Pinpoint the cell where the given text exists, returning its (X, Y) midpoint coordinate. 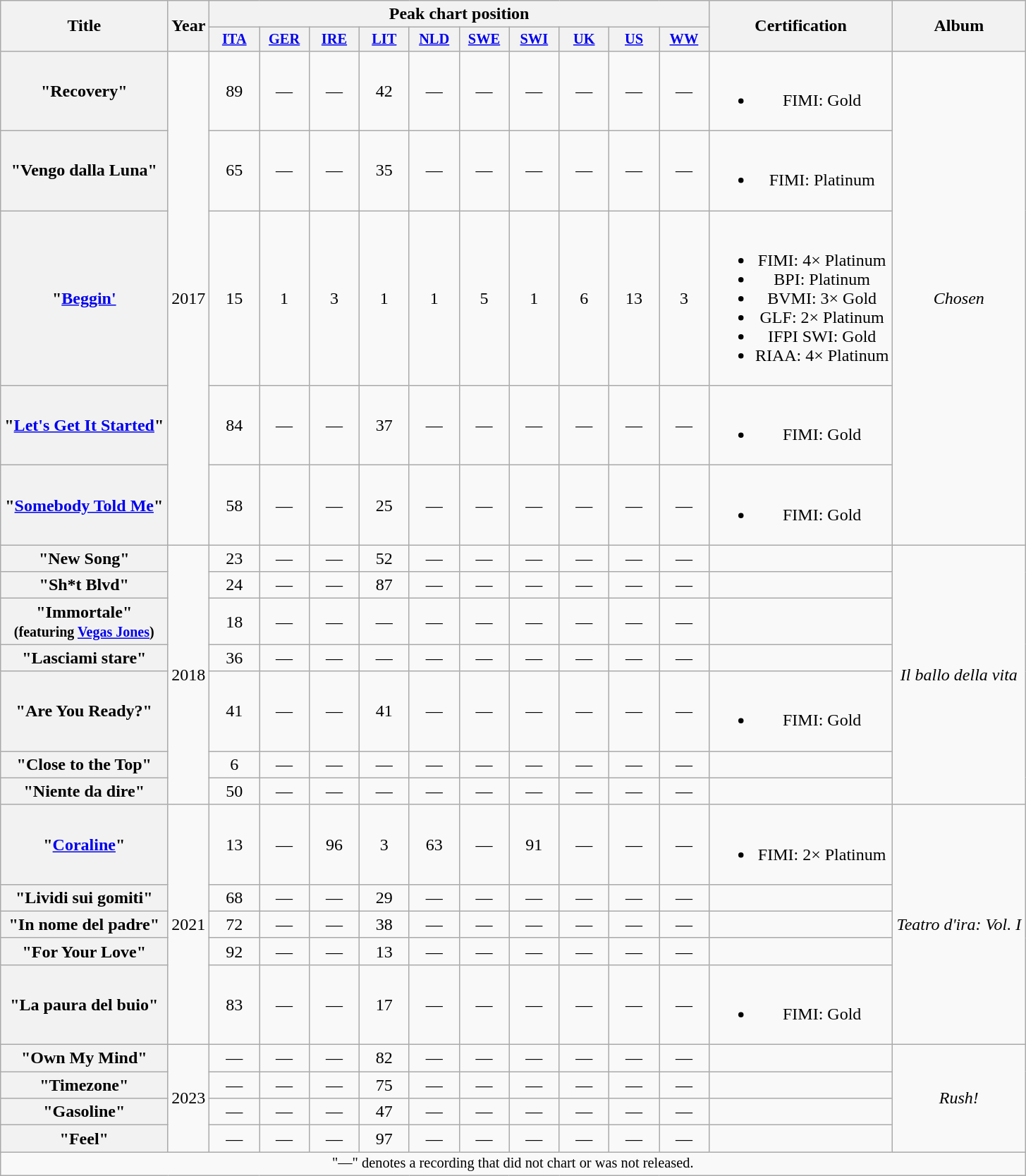
"Feel" (85, 1139)
"Gasoline" (85, 1112)
"Are You Ready?" (85, 711)
2021 (189, 924)
"Coraline" (85, 845)
GER (285, 39)
2018 (189, 675)
Chosen (959, 298)
"La paura del buio" (85, 1004)
82 (384, 1058)
NLD (434, 39)
"—" denotes a recording that did not chart or was not released. (513, 1164)
50 (234, 791)
Rush! (959, 1098)
52 (384, 558)
15 (234, 298)
FIMI: 2× Platinum (801, 845)
75 (384, 1085)
US (635, 39)
2023 (189, 1098)
92 (234, 951)
18 (234, 622)
"Timezone" (85, 1085)
"New Song" (85, 558)
5 (484, 298)
83 (234, 1004)
Title (85, 26)
"Niente da dire" (85, 791)
89 (234, 90)
72 (234, 924)
23 (234, 558)
38 (384, 924)
29 (384, 898)
IRE (334, 39)
ITA (234, 39)
SWI (535, 39)
UK (584, 39)
68 (234, 898)
"In nome del padre" (85, 924)
2017 (189, 298)
65 (234, 171)
"Own My Mind" (85, 1058)
35 (384, 171)
SWE (484, 39)
24 (234, 585)
"Close to the Top" (85, 764)
Il ballo della vita (959, 675)
Certification (801, 26)
17 (384, 1004)
"Sh*t Blvd" (85, 585)
Album (959, 26)
37 (384, 426)
"Somebody Told Me" (85, 505)
63 (434, 845)
FIMI: 4× PlatinumBPI: PlatinumBVMI: 3× GoldGLF: 2× PlatinumIFPI SWI: GoldRIAA: 4× Platinum (801, 298)
Peak chart position (460, 14)
LIT (384, 39)
87 (384, 585)
42 (384, 90)
84 (234, 426)
"Recovery" (85, 90)
"For Your Love" (85, 951)
96 (334, 845)
FIMI: Platinum (801, 171)
"Beggin' (85, 298)
25 (384, 505)
47 (384, 1112)
WW (684, 39)
58 (234, 505)
"Lividi sui gomiti" (85, 898)
"Vengo dalla Luna" (85, 171)
"Lasciami stare" (85, 658)
Teatro d'ira: Vol. I (959, 924)
36 (234, 658)
"Immortale"(featuring Vegas Jones) (85, 622)
Year (189, 26)
97 (384, 1139)
91 (535, 845)
"Let's Get It Started" (85, 426)
